Provide the (X, Y) coordinate of the cell's center where the given text is located.  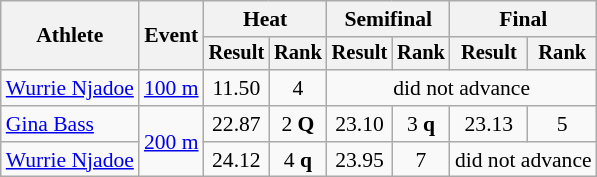
3 q (421, 124)
Semifinal (388, 19)
11.50 (237, 88)
22.87 (237, 124)
100 m (172, 88)
23.10 (360, 124)
4 (298, 88)
Gina Bass (70, 124)
5 (562, 124)
Event (172, 36)
Wurrie Njadoe (70, 88)
23.13 (489, 124)
2 Q (298, 124)
Final (524, 19)
Athlete (70, 36)
did not advance (462, 88)
200 m (172, 142)
Heat (266, 19)
